Determine the [x, y] coordinate at the center of the cell enclosing the given text.  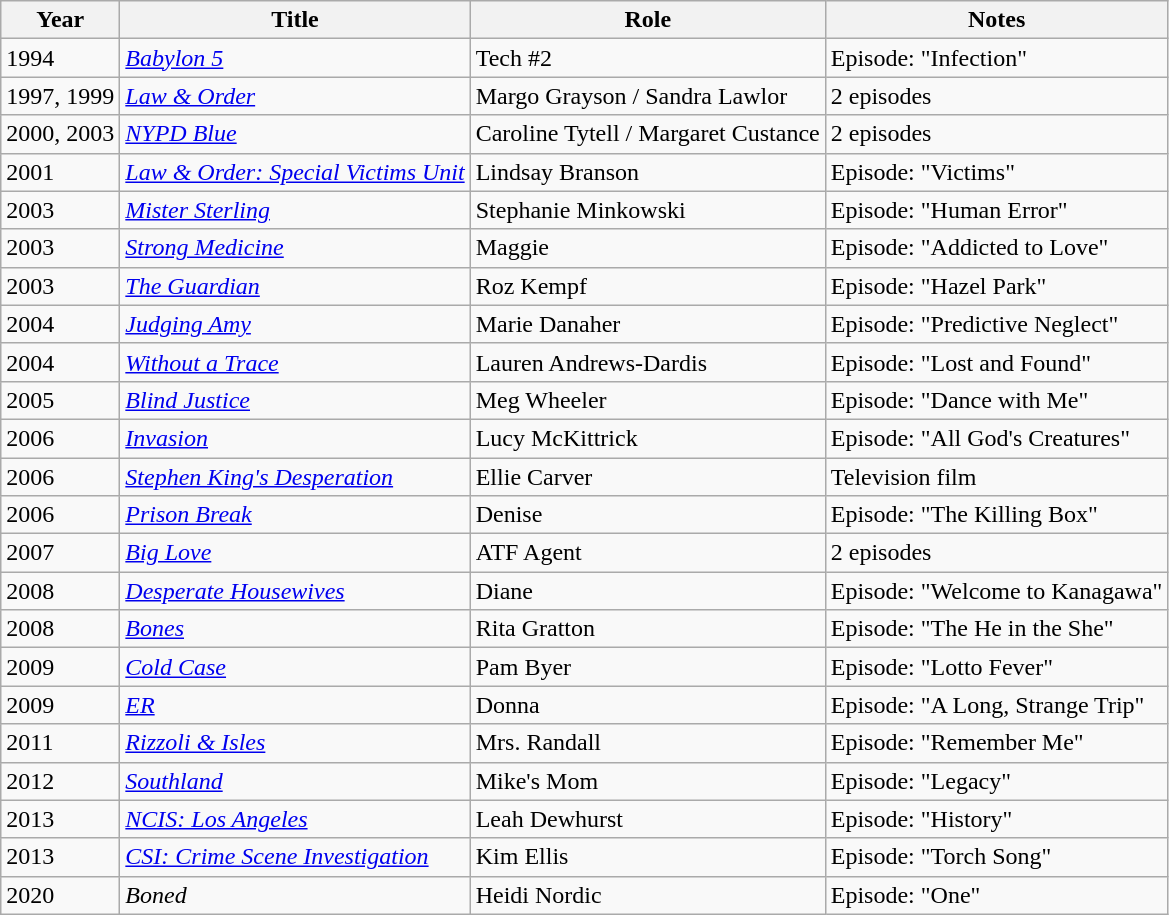
2000, 2003 [60, 134]
Invasion [295, 438]
2020 [60, 895]
Meg Wheeler [648, 400]
Babylon 5 [295, 58]
Episode: "Lotto Fever" [996, 667]
Donna [648, 705]
Boned [295, 895]
Rita Gratton [648, 629]
Heidi Nordic [648, 895]
2005 [60, 400]
Lucy McKittrick [648, 438]
NYPD Blue [295, 134]
Episode: "Hazel Park" [996, 286]
Episode: "Lost and Found" [996, 362]
Episode: "Predictive Neglect" [996, 324]
Year [60, 20]
Margo Grayson / Sandra Lawlor [648, 96]
Desperate Housewives [295, 591]
Caroline Tytell / Margaret Custance [648, 134]
Episode: "The He in the She" [996, 629]
Episode: "Victims" [996, 172]
Rizzoli & Isles [295, 743]
Law & Order [295, 96]
Marie Danaher [648, 324]
Without a Trace [295, 362]
Pam Byer [648, 667]
Denise [648, 515]
Roz Kempf [648, 286]
Episode: "Dance with Me" [996, 400]
Lindsay Branson [648, 172]
Mike's Mom [648, 781]
Episode: "Welcome to Kanagawa" [996, 591]
Cold Case [295, 667]
Judging Amy [295, 324]
Tech #2 [648, 58]
Southland [295, 781]
Big Love [295, 553]
Diane [648, 591]
Lauren Andrews-Dardis [648, 362]
Mrs. Randall [648, 743]
Stephanie Minkowski [648, 210]
1997, 1999 [60, 96]
2012 [60, 781]
Episode: "Infection" [996, 58]
Law & Order: Special Victims Unit [295, 172]
Episode: "History" [996, 819]
Notes [996, 20]
2007 [60, 553]
Episode: "The Killing Box" [996, 515]
The Guardian [295, 286]
Strong Medicine [295, 248]
Maggie [648, 248]
Blind Justice [295, 400]
Bones [295, 629]
ATF Agent [648, 553]
Prison Break [295, 515]
Episode: "All God's Creatures" [996, 438]
Stephen King's Desperation [295, 477]
Episode: "One" [996, 895]
2001 [60, 172]
NCIS: Los Angeles [295, 819]
Episode: "A Long, Strange Trip" [996, 705]
Episode: "Addicted to Love" [996, 248]
Episode: "Human Error" [996, 210]
Episode: "Legacy" [996, 781]
Ellie Carver [648, 477]
Episode: "Torch Song" [996, 857]
Television film [996, 477]
Title [295, 20]
ER [295, 705]
1994 [60, 58]
2011 [60, 743]
Leah Dewhurst [648, 819]
CSI: Crime Scene Investigation [295, 857]
Role [648, 20]
Episode: "Remember Me" [996, 743]
Mister Sterling [295, 210]
Kim Ellis [648, 857]
